For the text-containing cell, return its midpoint in (x, y) coordinate format. 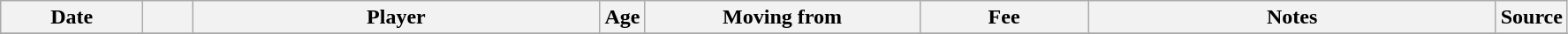
Moving from (783, 17)
Source (1532, 17)
Notes (1292, 17)
Fee (1004, 17)
Age (622, 17)
Player (396, 17)
Date (72, 17)
